Capture the cell that displays the provided text and extract its (x, y) central coordinate. 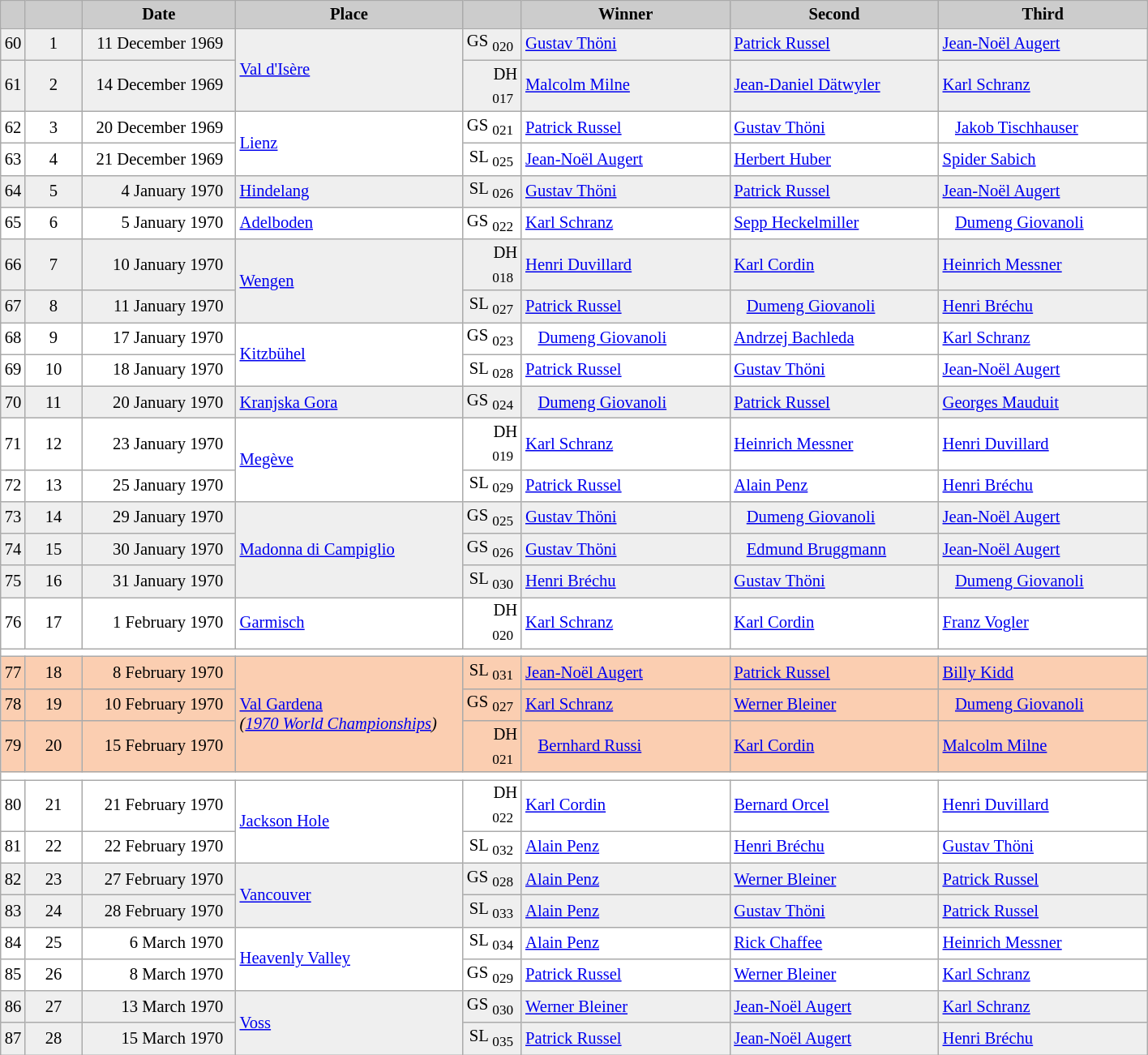
Jean-Daniel Dätwyler (833, 86)
12 (54, 443)
Rick Chaffee (833, 942)
4 (54, 159)
20 December 1969 (159, 127)
Spider Sabich (1043, 159)
DH 020 (491, 623)
SL 029 (491, 485)
11 December 1969 (159, 44)
28 February 1970 (159, 910)
GS 027 (491, 704)
27 (54, 1007)
GS 020 (491, 44)
15 March 1970 (159, 1038)
81 (13, 847)
10 (54, 370)
79 (13, 746)
78 (13, 704)
65 (13, 222)
25 (54, 942)
Heavenly Valley (349, 959)
Megève (349, 459)
4 January 1970 (159, 191)
9 (54, 337)
2 (54, 86)
Val d'Isère (349, 70)
76 (13, 623)
Kranjska Gora (349, 402)
73 (13, 517)
11 January 1970 (159, 307)
82 (13, 879)
31 January 1970 (159, 581)
80 (13, 804)
GS 023 (491, 337)
3 (54, 127)
22 February 1970 (159, 847)
Georges Mauduit (1043, 402)
Vancouver (349, 895)
75 (13, 581)
Herbert Huber (833, 159)
13 March 1970 (159, 1007)
69 (13, 370)
7 (54, 264)
22 (54, 847)
70 (13, 402)
83 (13, 910)
Sepp Heckelmiller (833, 222)
SL 026 (491, 191)
15 February 1970 (159, 746)
8 February 1970 (159, 671)
86 (13, 1007)
Bernhard Russi (626, 746)
5 (54, 191)
85 (13, 975)
Third (1043, 14)
GS 030 (491, 1007)
GS 025 (491, 517)
61 (13, 86)
SL 035 (491, 1038)
Garmisch (349, 623)
21 (54, 804)
8 (54, 307)
5 January 1970 (159, 222)
21 December 1969 (159, 159)
Andrzej Bachleda (833, 337)
DH 021 (491, 746)
SL 034 (491, 942)
Edmund Bruggmann (833, 550)
GS 028 (491, 879)
20 January 1970 (159, 402)
GS 024 (491, 402)
27 February 1970 (159, 879)
72 (13, 485)
67 (13, 307)
68 (13, 337)
Billy Kidd (1043, 671)
6 (54, 222)
30 January 1970 (159, 550)
60 (13, 44)
28 (54, 1038)
1 (54, 44)
15 (54, 550)
64 (13, 191)
8 March 1970 (159, 975)
24 (54, 910)
11 (54, 402)
GS 021 (491, 127)
17 (54, 623)
Lienz (349, 143)
1 February 1970 (159, 623)
84 (13, 942)
18 January 1970 (159, 370)
10 January 1970 (159, 264)
Wengen (349, 281)
63 (13, 159)
Voss (349, 1023)
62 (13, 127)
10 February 1970 (159, 704)
66 (13, 264)
Val Gardena (1970 World Championships) (349, 714)
DH 022 (491, 804)
Kitzbühel (349, 354)
Madonna di Campiglio (349, 549)
SL 028 (491, 370)
19 (54, 704)
Hindelang (349, 191)
Bernard Orcel (833, 804)
23 January 1970 (159, 443)
SL 027 (491, 307)
18 (54, 671)
SL 025 (491, 159)
SL 030 (491, 581)
74 (13, 550)
SL 032 (491, 847)
SL 031 (491, 671)
13 (54, 485)
14 (54, 517)
Franz Vogler (1043, 623)
GS 022 (491, 222)
Adelboden (349, 222)
Winner (626, 14)
20 (54, 746)
DH 017 (491, 86)
DH 018 (491, 264)
25 January 1970 (159, 485)
Second (833, 14)
29 January 1970 (159, 517)
Place (349, 14)
23 (54, 879)
14 December 1969 (159, 86)
21 February 1970 (159, 804)
16 (54, 581)
Jackson Hole (349, 821)
77 (13, 671)
Jakob Tischhauser (1043, 127)
GS 029 (491, 975)
26 (54, 975)
17 January 1970 (159, 337)
Date (159, 14)
6 March 1970 (159, 942)
87 (13, 1038)
71 (13, 443)
GS 026 (491, 550)
SL 033 (491, 910)
DH 019 (491, 443)
